Pinpoint the cell where the given text exists, returning its [X, Y] midpoint coordinate. 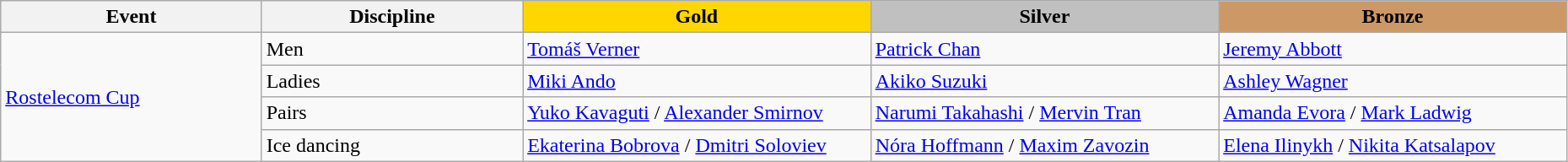
Miki Ando [697, 81]
Ashley Wagner [1393, 81]
Bronze [1393, 17]
Narumi Takahashi / Mervin Tran [1044, 113]
Ice dancing [391, 145]
Discipline [391, 17]
Yuko Kavaguti / Alexander Smirnov [697, 113]
Tomáš Verner [697, 49]
Elena Ilinykh / Nikita Katsalapov [1393, 145]
Gold [697, 17]
Silver [1044, 17]
Jeremy Abbott [1393, 49]
Event [132, 17]
Rostelecom Cup [132, 97]
Ladies [391, 81]
Men [391, 49]
Akiko Suzuki [1044, 81]
Ekaterina Bobrova / Dmitri Soloviev [697, 145]
Pairs [391, 113]
Nóra Hoffmann / Maxim Zavozin [1044, 145]
Patrick Chan [1044, 49]
Amanda Evora / Mark Ladwig [1393, 113]
